Output the (x, y) coordinate of the center of the cell containing the given text.  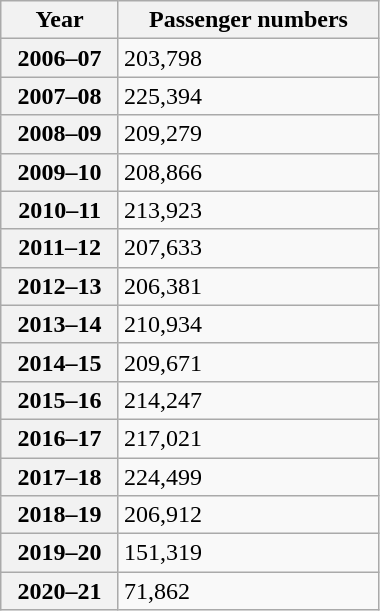
2006–07 (60, 58)
213,923 (248, 210)
2013–14 (60, 324)
224,499 (248, 477)
Passenger numbers (248, 20)
2010–11 (60, 210)
210,934 (248, 324)
208,866 (248, 172)
2014–15 (60, 362)
Year (60, 20)
203,798 (248, 58)
217,021 (248, 438)
2019–20 (60, 553)
71,862 (248, 591)
2018–19 (60, 515)
207,633 (248, 248)
2007–08 (60, 96)
2012–13 (60, 286)
206,381 (248, 286)
2015–16 (60, 400)
151,319 (248, 553)
2017–18 (60, 477)
225,394 (248, 96)
2020–21 (60, 591)
2008–09 (60, 134)
2009–10 (60, 172)
209,671 (248, 362)
214,247 (248, 400)
206,912 (248, 515)
209,279 (248, 134)
2011–12 (60, 248)
2016–17 (60, 438)
